Detect which cell encompasses the target text, then output its [X, Y] center coordinate. 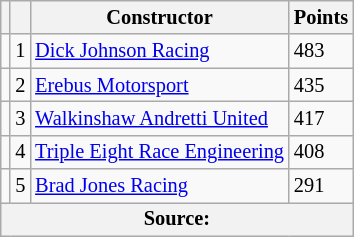
435 [321, 85]
Points [321, 17]
2 [20, 85]
Brad Jones Racing [160, 186]
291 [321, 186]
Constructor [160, 17]
Erebus Motorsport [160, 85]
4 [20, 152]
483 [321, 51]
Source: [177, 219]
408 [321, 152]
5 [20, 186]
3 [20, 118]
Dick Johnson Racing [160, 51]
Triple Eight Race Engineering [160, 152]
Walkinshaw Andretti United [160, 118]
1 [20, 51]
417 [321, 118]
